Return the (X, Y) coordinate for the center point of the cell that contains the specified text.  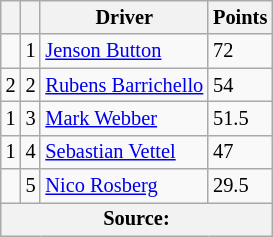
Sebastian Vettel (124, 152)
54 (240, 85)
3 (31, 118)
Mark Webber (124, 118)
Rubens Barrichello (124, 85)
29.5 (240, 186)
47 (240, 152)
51.5 (240, 118)
Source: (136, 219)
4 (31, 152)
5 (31, 186)
Jenson Button (124, 51)
Nico Rosberg (124, 186)
Points (240, 17)
Driver (124, 17)
72 (240, 51)
